Locate the cell with the specified text and output its [x, y] center coordinate. 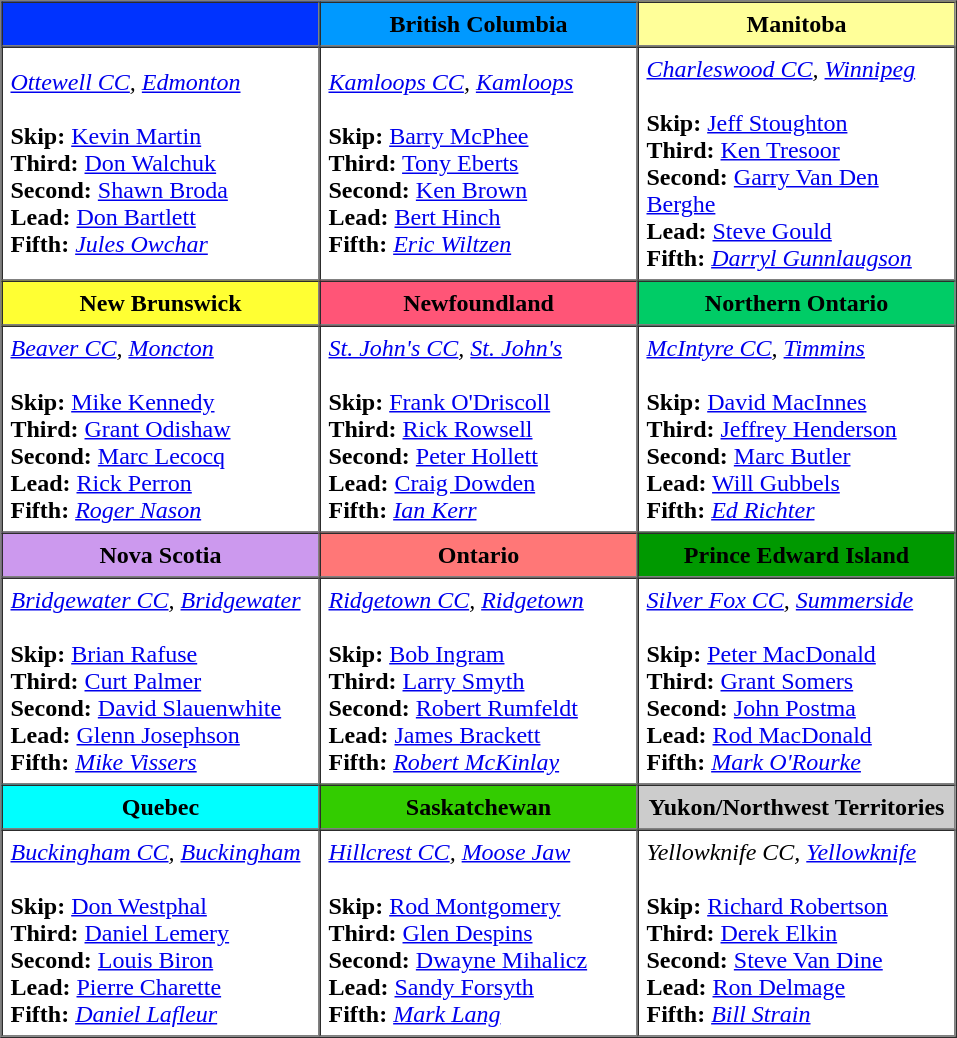
Yellowknife CC, YellowknifeSkip: Richard Robertson Third: Derek Elkin Second: Steve Van Dine Lead: Ron Delmage Fifth: Bill Strain [797, 934]
Charleswood CC, WinnipegSkip: Jeff Stoughton Third: Ken Tresoor Second: Garry Van Den Berghe Lead: Steve Gould Fifth: Darryl Gunnlaugson [797, 163]
McIntyre CC, TimminsSkip: David MacInnes Third: Jeffrey Henderson Second: Marc Butler Lead: Will Gubbels Fifth: Ed Richter [797, 430]
Beaver CC, MonctonSkip: Mike Kennedy Third: Grant Odishaw Second: Marc Lecocq Lead: Rick Perron Fifth: Roger Nason [161, 430]
Ottewell CC, EdmontonSkip: Kevin Martin Third: Don Walchuk Second: Shawn Broda Lead: Don Bartlett Fifth: Jules Owchar [161, 163]
St. John's CC, St. John'sSkip: Frank O'Driscoll Third: Rick Rowsell Second: Peter Hollett Lead: Craig Dowden Fifth: Ian Kerr [479, 430]
New Brunswick [161, 302]
Northern Ontario [797, 302]
Ridgetown CC, RidgetownSkip: Bob Ingram Third: Larry Smyth Second: Robert Rumfeldt Lead: James Brackett Fifth: Robert McKinlay [479, 682]
Manitoba [797, 24]
Kamloops CC, KamloopsSkip: Barry McPhee Third: Tony Eberts Second: Ken Brown Lead: Bert Hinch Fifth: Eric Wiltzen [479, 163]
British Columbia [479, 24]
Quebec [161, 806]
Bridgewater CC, BridgewaterSkip: Brian Rafuse Third: Curt Palmer Second: David Slauenwhite Lead: Glenn Josephson Fifth: Mike Vissers [161, 682]
Prince Edward Island [797, 554]
Yukon/Northwest Territories [797, 806]
Hillcrest CC, Moose JawSkip: Rod Montgomery Third: Glen Despins Second: Dwayne Mihalicz Lead: Sandy Forsyth Fifth: Mark Lang [479, 934]
Silver Fox CC, SummersideSkip: Peter MacDonald Third: Grant Somers Second: John Postma Lead: Rod MacDonald Fifth: Mark O'Rourke [797, 682]
Nova Scotia [161, 554]
Buckingham CC, BuckinghamSkip: Don Westphal Third: Daniel Lemery Second: Louis Biron Lead: Pierre Charette Fifth: Daniel Lafleur [161, 934]
Ontario [479, 554]
Saskatchewan [479, 806]
Newfoundland [479, 302]
